Pinpoint the cell where the given text exists, returning its [x, y] midpoint coordinate. 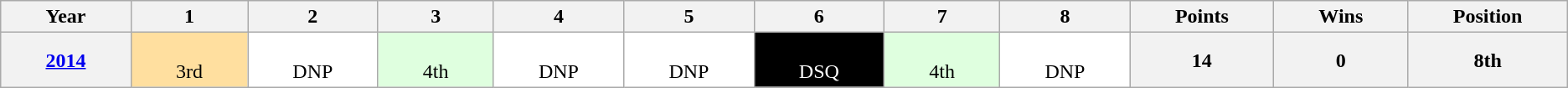
0 [1341, 60]
Points [1201, 17]
14 [1201, 60]
4 [558, 17]
2 [313, 17]
5 [689, 17]
6 [819, 17]
2014 [65, 60]
3rd [189, 60]
7 [942, 17]
Year [65, 17]
Position [1488, 17]
DSQ [819, 60]
1 [189, 17]
Wins [1341, 17]
3 [436, 17]
8th [1488, 60]
8 [1065, 17]
